Return the (X, Y) coordinate for the center point of the cell that contains the specified text.  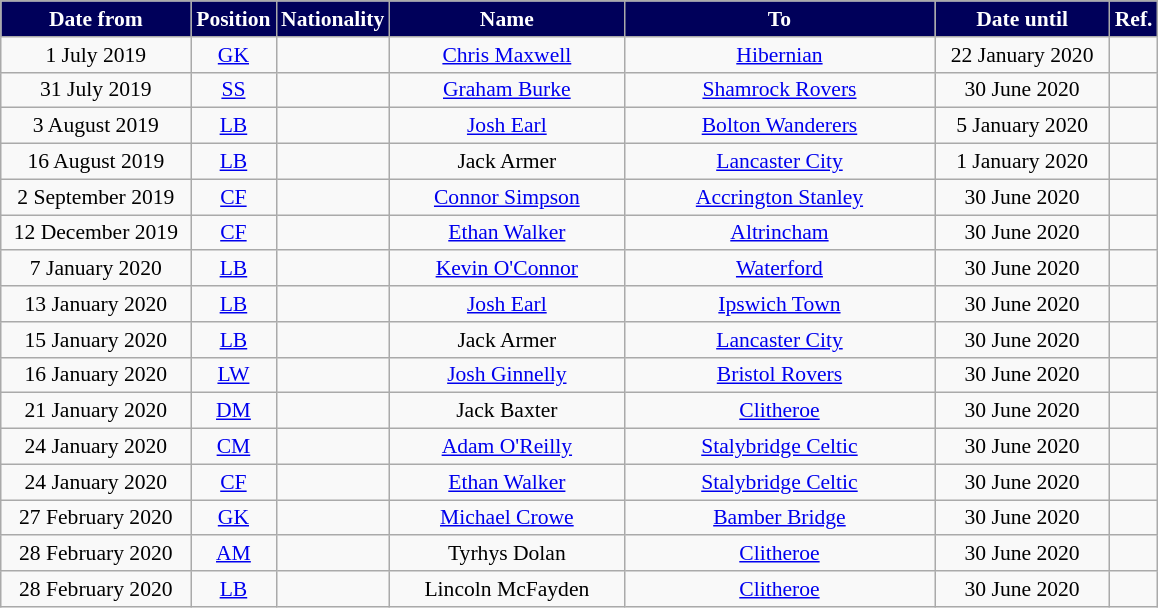
Waterford (779, 269)
AM (234, 554)
Hibernian (779, 55)
1 July 2019 (96, 55)
Bristol Rovers (779, 375)
Altrincham (779, 233)
Kevin O'Connor (506, 269)
Date until (1022, 19)
Position (234, 19)
SS (234, 90)
15 January 2020 (96, 340)
Jack Baxter (506, 411)
Bolton Wanderers (779, 126)
27 February 2020 (96, 518)
Shamrock Rovers (779, 90)
13 January 2020 (96, 304)
Adam O'Reilly (506, 447)
2 September 2019 (96, 197)
21 January 2020 (96, 411)
Tyrhys Dolan (506, 554)
Date from (96, 19)
16 January 2020 (96, 375)
Chris Maxwell (506, 55)
16 August 2019 (96, 162)
Josh Ginnelly (506, 375)
Name (506, 19)
Accrington Stanley (779, 197)
Lincoln McFayden (506, 589)
CM (234, 447)
Ref. (1134, 19)
DM (234, 411)
Nationality (332, 19)
12 December 2019 (96, 233)
22 January 2020 (1022, 55)
Michael Crowe (506, 518)
Graham Burke (506, 90)
Bamber Bridge (779, 518)
Connor Simpson (506, 197)
LW (234, 375)
5 January 2020 (1022, 126)
Ipswich Town (779, 304)
3 August 2019 (96, 126)
31 July 2019 (96, 90)
To (779, 19)
7 January 2020 (96, 269)
1 January 2020 (1022, 162)
